For the text-containing cell, return its midpoint in (x, y) coordinate format. 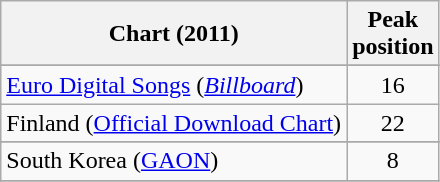
Euro Digital Songs (Billboard) (174, 85)
16 (393, 85)
22 (393, 123)
8 (393, 161)
South Korea (GAON) (174, 161)
Finland (Official Download Chart) (174, 123)
Peakposition (393, 34)
Chart (2011) (174, 34)
